Pinpoint the cell where the given text exists, returning its [x, y] midpoint coordinate. 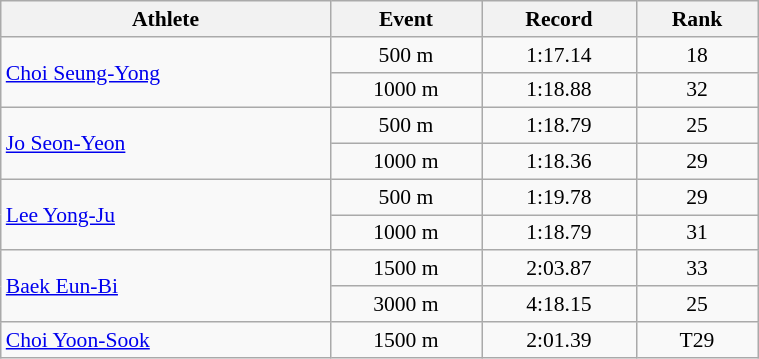
4:18.15 [560, 304]
1:18.88 [560, 90]
33 [696, 269]
1:18.36 [560, 162]
32 [696, 90]
Record [560, 19]
1:17.14 [560, 55]
3000 m [406, 304]
Athlete [166, 19]
Jo Seon-Yeon [166, 144]
Lee Yong-Ju [166, 214]
Baek Eun-Bi [166, 286]
Event [406, 19]
2:03.87 [560, 269]
18 [696, 55]
Rank [696, 19]
Choi Yoon-Sook [166, 340]
Choi Seung-Yong [166, 72]
1:19.78 [560, 197]
2:01.39 [560, 340]
31 [696, 233]
T29 [696, 340]
